Provide the [x, y] coordinate of the cell's center where the given text is located.  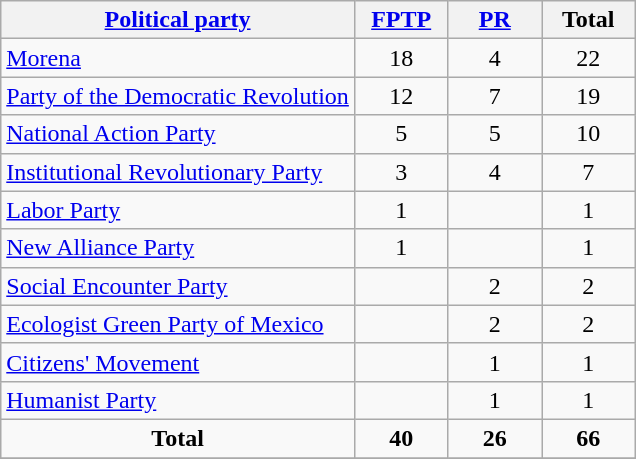
Political party [178, 20]
Social Encounter Party [178, 286]
Humanist Party [178, 400]
18 [401, 58]
FPTP [401, 20]
Labor Party [178, 210]
12 [401, 96]
PR [495, 20]
New Alliance Party [178, 248]
Morena [178, 58]
National Action Party [178, 134]
26 [495, 438]
19 [589, 96]
40 [401, 438]
Ecologist Green Party of Mexico [178, 324]
3 [401, 172]
66 [589, 438]
Institutional Revolutionary Party [178, 172]
22 [589, 58]
10 [589, 134]
Party of the Democratic Revolution [178, 96]
Citizens' Movement [178, 362]
